Capture the cell that displays the provided text and extract its [X, Y] central coordinate. 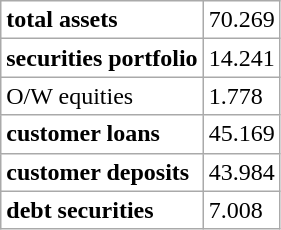
7.008 [242, 210]
1.778 [242, 96]
debt securities [102, 210]
14.241 [242, 58]
70.269 [242, 20]
customer loans [102, 134]
43.984 [242, 172]
total assets [102, 20]
customer deposits [102, 172]
45.169 [242, 134]
O/W equities [102, 96]
securities portfolio [102, 58]
